For the text-containing cell, return its midpoint in (X, Y) coordinate format. 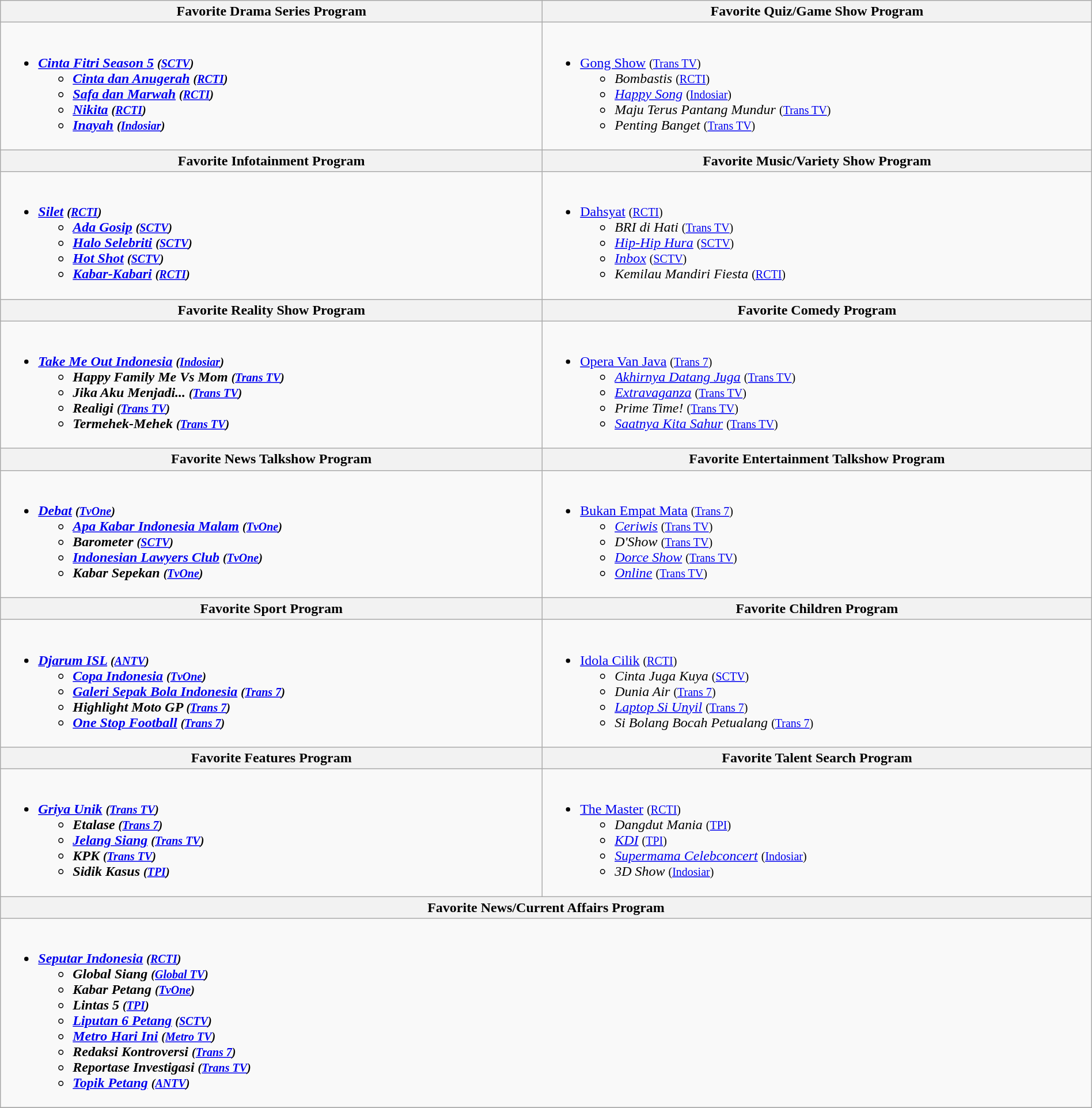
Favorite Children Program (817, 608)
Favorite Comedy Program (817, 310)
Bukan Empat Mata (Trans 7)Ceriwis (Trans TV)D'Show (Trans TV)Dorce Show (Trans TV)Online (Trans TV) (817, 534)
Griya Unik (Trans TV)Etalase (Trans 7)Jelang Siang (Trans TV)KPK (Trans TV)Sidik Kasus (TPI) (272, 832)
Favorite News Talkshow Program (272, 459)
Silet (RCTI)Ada Gosip (SCTV)Halo Selebriti (SCTV)Hot Shot (SCTV)Kabar-Kabari (RCTI) (272, 235)
Favorite Features Program (272, 758)
Favorite Quiz/Game Show Program (817, 12)
Favorite News/Current Affairs Program (546, 907)
Favorite Music/Variety Show Program (817, 161)
Debat (TvOne)Apa Kabar Indonesia Malam (TvOne)Barometer (SCTV)Indonesian Lawyers Club (TvOne)Kabar Sepekan (TvOne) (272, 534)
Favorite Infotainment Program (272, 161)
Opera Van Java (Trans 7)Akhirnya Datang Juga (Trans TV)Extravaganza (Trans TV)Prime Time! (Trans TV)Saatnya Kita Sahur (Trans TV) (817, 385)
Djarum ISL (ANTV)Copa Indonesia (TvOne)Galeri Sepak Bola Indonesia (Trans 7)Highlight Moto GP (Trans 7)One Stop Football (Trans 7) (272, 683)
Dahsyat (RCTI)BRI di Hati (Trans TV)Hip-Hip Hura (SCTV)Inbox (SCTV)Kemilau Mandiri Fiesta (RCTI) (817, 235)
Gong Show (Trans TV)Bombastis (RCTI)Happy Song (Indosiar)Maju Terus Pantang Mundur (Trans TV)Penting Banget (Trans TV) (817, 86)
Idola Cilik (RCTI)Cinta Juga Kuya (SCTV)Dunia Air (Trans 7)Laptop Si Unyil (Trans 7)Si Bolang Bocah Petualang (Trans 7) (817, 683)
Favorite Talent Search Program (817, 758)
Take Me Out Indonesia (Indosiar)Happy Family Me Vs Mom (Trans TV)Jika Aku Menjadi... (Trans TV)Realigi (Trans TV)Termehek-Mehek (Trans TV) (272, 385)
Favorite Drama Series Program (272, 12)
Favorite Reality Show Program (272, 310)
Favorite Sport Program (272, 608)
The Master (RCTI)Dangdut Mania (TPI)KDI (TPI)Supermama Celebconcert (Indosiar)3D Show (Indosiar) (817, 832)
Favorite Entertainment Talkshow Program (817, 459)
Cinta Fitri Season 5 (SCTV)Cinta dan Anugerah (RCTI)Safa dan Marwah (RCTI)Nikita (RCTI) Inayah (Indosiar) (272, 86)
